Return the (X, Y) coordinate for the center point of the cell that contains the specified text.  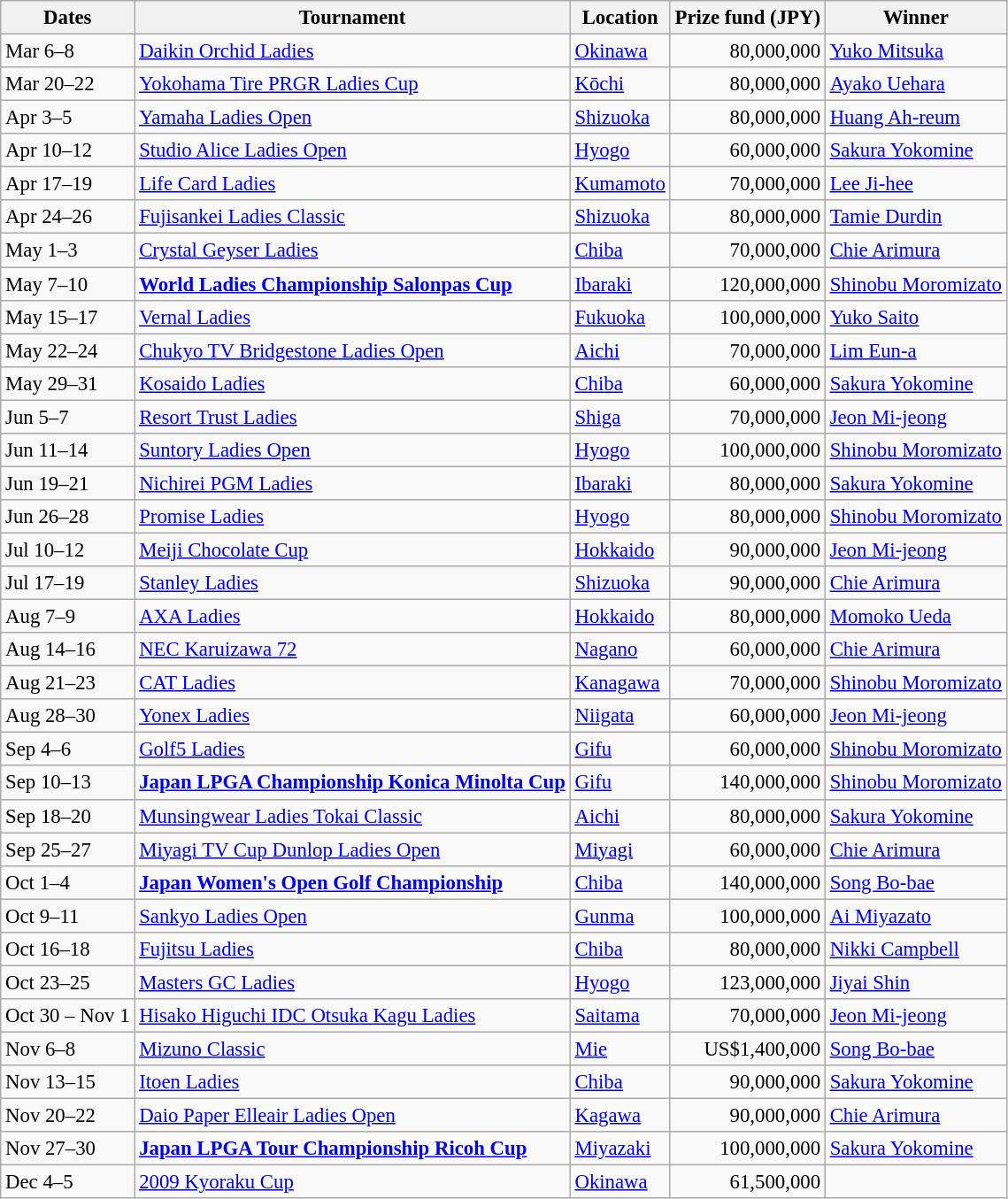
Mie (619, 1049)
NEC Karuizawa 72 (352, 649)
World Ladies Championship Salonpas Cup (352, 284)
May 22–24 (67, 350)
Lim Eun-a (915, 350)
US$1,400,000 (747, 1049)
61,500,000 (747, 1182)
Apr 17–19 (67, 184)
Jul 10–12 (67, 550)
Sep 18–20 (67, 816)
Mar 6–8 (67, 51)
AXA Ladies (352, 617)
Suntory Ladies Open (352, 450)
Jun 5–7 (67, 417)
Aug 7–9 (67, 617)
2009 Kyoraku Cup (352, 1182)
Jun 19–21 (67, 483)
May 7–10 (67, 284)
Kagawa (619, 1116)
Mizuno Classic (352, 1049)
Miyazaki (619, 1149)
Yuko Saito (915, 317)
Kōchi (619, 84)
Aug 28–30 (67, 716)
Oct 16–18 (67, 949)
Meiji Chocolate Cup (352, 550)
Aug 14–16 (67, 649)
Fujisankei Ladies Classic (352, 217)
May 29–31 (67, 383)
CAT Ladies (352, 683)
Miyagi (619, 849)
Vernal Ladies (352, 317)
May 1–3 (67, 250)
Ayako Uehara (915, 84)
Tournament (352, 18)
Oct 9–11 (67, 916)
Masters GC Ladies (352, 982)
Location (619, 18)
Jiyai Shin (915, 982)
Jun 11–14 (67, 450)
Oct 30 – Nov 1 (67, 1016)
Prize fund (JPY) (747, 18)
Fukuoka (619, 317)
Shiga (619, 417)
Sep 25–27 (67, 849)
Nov 27–30 (67, 1149)
Huang Ah-reum (915, 118)
Nov 6–8 (67, 1049)
Lee Ji-hee (915, 184)
Oct 1–4 (67, 882)
Yonex Ladies (352, 716)
Japan Women's Open Golf Championship (352, 882)
Nov 20–22 (67, 1116)
Momoko Ueda (915, 617)
Gunma (619, 916)
Jul 17–19 (67, 583)
May 15–17 (67, 317)
Japan LPGA Tour Championship Ricoh Cup (352, 1149)
Winner (915, 18)
Promise Ladies (352, 517)
Ai Miyazato (915, 916)
Itoen Ladies (352, 1082)
Apr 10–12 (67, 150)
Dec 4–5 (67, 1182)
Oct 23–25 (67, 982)
Nagano (619, 649)
Fujitsu Ladies (352, 949)
Nikki Campbell (915, 949)
Jun 26–28 (67, 517)
Yokohama Tire PRGR Ladies Cup (352, 84)
Tamie Durdin (915, 217)
Daikin Orchid Ladies (352, 51)
Miyagi TV Cup Dunlop Ladies Open (352, 849)
Chukyo TV Bridgestone Ladies Open (352, 350)
120,000,000 (747, 284)
Niigata (619, 716)
Golf5 Ladies (352, 749)
Resort Trust Ladies (352, 417)
Sep 4–6 (67, 749)
Kumamoto (619, 184)
Hisako Higuchi IDC Otsuka Kagu Ladies (352, 1016)
Yuko Mitsuka (915, 51)
Apr 24–26 (67, 217)
Japan LPGA Championship Konica Minolta Cup (352, 783)
123,000,000 (747, 982)
Stanley Ladies (352, 583)
Kanagawa (619, 683)
Nov 13–15 (67, 1082)
Crystal Geyser Ladies (352, 250)
Studio Alice Ladies Open (352, 150)
Apr 3–5 (67, 118)
Nichirei PGM Ladies (352, 483)
Kosaido Ladies (352, 383)
Dates (67, 18)
Munsingwear Ladies Tokai Classic (352, 816)
Yamaha Ladies Open (352, 118)
Life Card Ladies (352, 184)
Saitama (619, 1016)
Sep 10–13 (67, 783)
Aug 21–23 (67, 683)
Mar 20–22 (67, 84)
Daio Paper Elleair Ladies Open (352, 1116)
Sankyo Ladies Open (352, 916)
